Output the [X, Y] coordinate of the center of the cell containing the given text.  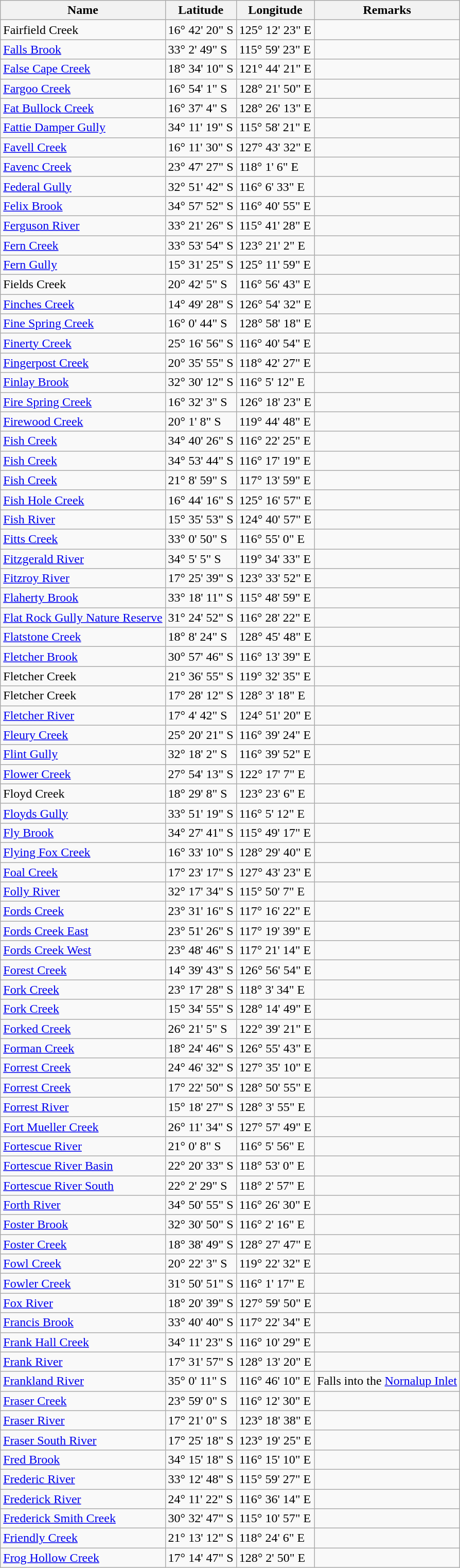
Fortescue River South [83, 1185]
Forked Creek [83, 1029]
Flat Rock Gully Nature Reserve [83, 618]
33° 12' 48" S [201, 1479]
118° 2' 57" E [275, 1185]
128° 27' 47" E [275, 1244]
14° 49' 28" S [201, 304]
128° 58' 18" E [275, 324]
Frank Hall Creek [83, 1342]
33° 18' 11" S [201, 598]
Fern Creek [83, 245]
Flaherty Brook [83, 598]
30° 32' 47" S [201, 1519]
Firewood Creek [83, 421]
Fraser South River [83, 1440]
Fletcher Brook [83, 657]
118° 53' 0" E [275, 1166]
33° 2' 49" S [201, 49]
20° 35' 55" S [201, 363]
Finerty Creek [83, 343]
Flower Creek [83, 774]
116° 5' 56" E [275, 1146]
Fords Creek West [83, 950]
17° 21' 0" S [201, 1420]
116° 39' 52" E [275, 754]
127° 59' 50" E [275, 1303]
23° 59' 0" S [201, 1401]
22° 2' 29" S [201, 1185]
16° 54' 1" S [201, 89]
34° 5' 5" S [201, 558]
116° 40' 55" E [275, 206]
Fitts Creek [83, 539]
Francis Brook [83, 1323]
118° 1' 6" E [275, 167]
Floyd Creek [83, 794]
123° 18' 38" E [275, 1420]
17° 14' 47" S [201, 1558]
33° 0' 50" S [201, 539]
Fitzroy River [83, 578]
116° 40' 54" E [275, 343]
15° 18' 27" S [201, 1107]
Falls Brook [83, 49]
23° 48' 46" S [201, 950]
Federal Gully [83, 186]
Floyds Gully [83, 813]
Fletcher River [83, 715]
Finlay Brook [83, 382]
30° 57' 46" S [201, 657]
127° 43' 32" E [275, 147]
Fly Brook [83, 833]
126° 54' 32" E [275, 304]
24° 11' 22" S [201, 1499]
117° 22' 34" E [275, 1323]
122° 17' 7" E [275, 774]
Fire Spring Creek [83, 402]
116° 46' 10" E [275, 1381]
Fowl Creek [83, 1264]
115° 59' 23" E [275, 49]
34° 53' 44" S [201, 461]
33° 53' 54" S [201, 245]
Fortescue River Basin [83, 1166]
Finches Creek [83, 304]
Fred Brook [83, 1459]
34° 57' 52" S [201, 206]
123° 33' 52" E [275, 578]
Fat Bullock Creek [83, 108]
21° 13' 12" S [201, 1538]
Fine Spring Creek [83, 324]
125° 11' 59" E [275, 265]
27° 54' 13" S [201, 774]
Foster Creek [83, 1244]
121° 44' 21" E [275, 69]
Fish Hole Creek [83, 500]
Frank River [83, 1362]
Name [83, 10]
Folly River [83, 892]
Fleury Creek [83, 735]
23° 47' 27" S [201, 167]
Fowler Creek [83, 1283]
26° 11' 34" S [201, 1126]
117° 21' 14" E [275, 950]
117° 16' 22" E [275, 911]
34° 50' 55" S [201, 1205]
14° 39' 43" S [201, 970]
Flying Fox Creek [83, 852]
128° 45' 48" E [275, 637]
Forth River [83, 1205]
24° 46' 32" S [201, 1068]
Fargoo Creek [83, 89]
115° 41' 28" E [275, 225]
119° 44' 48" E [275, 421]
128° 13' 20" E [275, 1362]
Favell Creek [83, 147]
35° 0' 11" S [201, 1381]
116° 17' 19" E [275, 461]
18° 8' 24" S [201, 637]
125° 16' 57" E [275, 500]
Fortescue River [83, 1146]
115° 59' 27" E [275, 1479]
118° 24' 6" E [275, 1538]
17° 4' 42" S [201, 715]
Fish River [83, 519]
116° 1' 17" E [275, 1283]
16° 44' 16" S [201, 500]
34° 40' 26" S [201, 441]
Felix Brook [83, 206]
17° 25' 39" S [201, 578]
Forest Creek [83, 970]
115° 50' 7" E [275, 892]
128° 3' 18" E [275, 696]
123° 23' 6" E [275, 794]
16° 42' 20" S [201, 30]
116° 10' 29" E [275, 1342]
34° 11' 19" S [201, 128]
128° 26' 13" E [275, 108]
18° 38' 49" S [201, 1244]
125° 12' 23" E [275, 30]
16° 32' 3" S [201, 402]
17° 22' 50" S [201, 1087]
Fraser Creek [83, 1401]
Longitude [275, 10]
128° 21' 50" E [275, 89]
Fords Creek East [83, 931]
116° 22' 25" E [275, 441]
Fern Gully [83, 265]
118° 3' 34" E [275, 990]
Falls into the Nornalup Inlet [387, 1381]
116° 13' 39" E [275, 657]
Fields Creek [83, 285]
117° 13' 59" E [275, 480]
123° 19' 25" E [275, 1440]
23° 17' 28" S [201, 990]
Flint Gully [83, 754]
16° 37' 4" S [201, 108]
15° 35' 53" S [201, 519]
23° 31' 16" S [201, 911]
21° 0' 8" S [201, 1146]
Forman Creek [83, 1048]
119° 22' 32" E [275, 1264]
128° 2' 50" E [275, 1558]
16° 11' 30" S [201, 147]
128° 14' 49" E [275, 1009]
Fingerpost Creek [83, 363]
Frog Hollow Creek [83, 1558]
126° 56' 54" E [275, 970]
Fattie Damper Gully [83, 128]
Latitude [201, 10]
115° 10' 57" E [275, 1519]
119° 32' 35" E [275, 676]
127° 57' 49" E [275, 1126]
16° 0' 44" S [201, 324]
17° 25' 18" S [201, 1440]
22° 20' 33" S [201, 1166]
15° 31' 25" S [201, 265]
116° 2' 16" E [275, 1225]
115° 49' 17" E [275, 833]
Frederick River [83, 1499]
18° 34' 10" S [201, 69]
116° 15' 10" E [275, 1459]
Fraser River [83, 1420]
122° 39' 21" E [275, 1029]
116° 39' 24" E [275, 735]
Fairfield Creek [83, 30]
17° 23' 17" S [201, 872]
21° 36' 55" S [201, 676]
17° 28' 12" S [201, 696]
33° 21' 26" S [201, 225]
Flatstone Creek [83, 637]
118° 42' 27" E [275, 363]
20° 22' 3" S [201, 1264]
Frederick Smith Creek [83, 1519]
33° 40' 40" S [201, 1323]
32° 18' 2" S [201, 754]
23° 51' 26" S [201, 931]
116° 6' 33" E [275, 186]
25° 16' 56" S [201, 343]
20° 1' 8" S [201, 421]
Friendly Creek [83, 1538]
Fort Mueller Creek [83, 1126]
Frankland River [83, 1381]
26° 21' 5" S [201, 1029]
False Cape Creek [83, 69]
31° 50' 51" S [201, 1283]
33° 51' 19" S [201, 813]
128° 50' 55" E [275, 1087]
116° 56' 43" E [275, 285]
34° 11' 23" S [201, 1342]
32° 30' 12" S [201, 382]
Fitzgerald River [83, 558]
127° 43' 23" E [275, 872]
18° 29' 8" S [201, 794]
116° 26' 30" E [275, 1205]
20° 42' 5" S [201, 285]
124° 51' 20" E [275, 715]
115° 58' 21" E [275, 128]
126° 55' 43" E [275, 1048]
32° 51' 42" S [201, 186]
34° 15' 18" S [201, 1459]
Remarks [387, 10]
124° 40' 57" E [275, 519]
32° 17' 34" S [201, 892]
116° 28' 22" E [275, 618]
127° 35' 10" E [275, 1068]
16° 33' 10" S [201, 852]
25° 20' 21" S [201, 735]
Ferguson River [83, 225]
126° 18' 23" E [275, 402]
32° 30' 50" S [201, 1225]
128° 29' 40" E [275, 852]
18° 24' 46" S [201, 1048]
128° 3' 55" E [275, 1107]
Fords Creek [83, 911]
123° 21' 2" E [275, 245]
34° 27' 41" S [201, 833]
Fox River [83, 1303]
Foal Creek [83, 872]
116° 36' 14" E [275, 1499]
Forrest River [83, 1107]
31° 24' 52" S [201, 618]
117° 19' 39" E [275, 931]
21° 8' 59" S [201, 480]
Favenc Creek [83, 167]
Foster Brook [83, 1225]
17° 31' 57" S [201, 1362]
15° 34' 55" S [201, 1009]
116° 12' 30" E [275, 1401]
115° 48' 59" E [275, 598]
Frederic River [83, 1479]
18° 20' 39" S [201, 1303]
116° 55' 0" E [275, 539]
119° 34' 33" E [275, 558]
